Return the (X, Y) coordinate for the center point of the cell that contains the specified text.  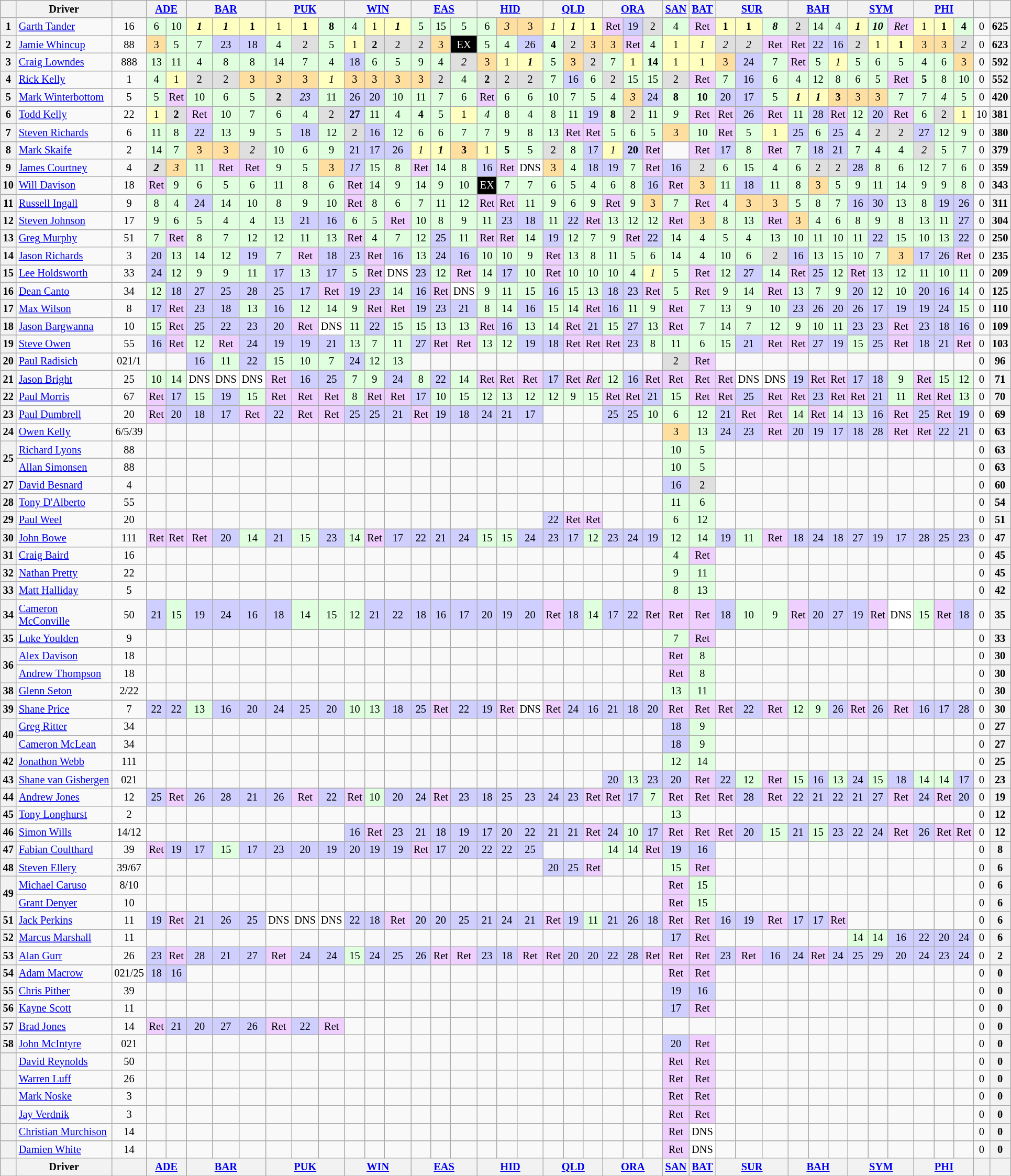
Steven Richards (64, 132)
552 (1000, 80)
48 (8, 868)
John McIntyre (64, 1044)
Steven Ellery (64, 868)
Fabian Coulthard (64, 850)
625 (1000, 27)
56 (8, 1008)
Brad Jones (64, 1026)
Alex Davison (64, 656)
31 (8, 556)
Luke Youlden (64, 638)
Alan Gurr (64, 956)
Andrew Jones (64, 797)
Owen Kelly (64, 432)
Christian Murchison (64, 1132)
110 (1000, 308)
6/5/39 (129, 432)
Simon Wills (64, 833)
Jonathon Webb (64, 762)
103 (1000, 344)
Paul Radisich (64, 361)
109 (1000, 326)
Tony D'Alberto (64, 503)
96 (1000, 361)
209 (1000, 273)
Allan Simonsen (64, 467)
Russell Ingall (64, 203)
Jack Perkins (64, 920)
67 (129, 397)
Shane Price (64, 709)
32 (8, 573)
Greg Ritter (64, 727)
52 (8, 938)
379 (1000, 150)
Paul Morris (64, 397)
Glenn Seton (64, 691)
44 (8, 797)
Richard Lyons (64, 450)
Andrew Thompson (64, 674)
49 (8, 894)
Craig Lowndes (64, 62)
Rick Kelly (64, 80)
Shane van Gisbergen (64, 780)
36 (8, 665)
592 (1000, 62)
Mark Noske (64, 1096)
250 (1000, 238)
69 (1000, 414)
Matt Halliday (64, 591)
Cameron McConville (64, 615)
Greg Murphy (64, 238)
38 (8, 691)
381 (1000, 115)
Chris Pither (64, 991)
David Reynolds (64, 1061)
58 (8, 1044)
Kayne Scott (64, 1008)
Adam Macrow (64, 973)
Tony Longhurst (64, 815)
Will Davison (64, 185)
Garth Tander (64, 27)
359 (1000, 168)
Damien White (64, 1149)
Jason Bargwanna (64, 326)
Craig Baird (64, 556)
Todd Kelly (64, 115)
Warren Luff (64, 1079)
39/67 (129, 868)
311 (1000, 203)
43 (8, 780)
Dean Canto (64, 291)
888 (129, 62)
Mark Winterbottom (64, 97)
14/12 (129, 833)
David Besnard (64, 485)
380 (1000, 132)
021/1 (129, 361)
Max Wilson (64, 308)
Nathan Pretty (64, 573)
John Bowe (64, 538)
Jay Verdnik (64, 1114)
Jamie Whincup (64, 45)
343 (1000, 185)
Jason Bright (64, 379)
623 (1000, 45)
Cameron McLean (64, 744)
420 (1000, 97)
Steven Johnson (64, 220)
2/22 (129, 691)
70 (1000, 397)
235 (1000, 256)
Paul Dumbrell (64, 414)
40 (8, 735)
71 (1000, 379)
Lee Holdsworth (64, 273)
Mark Skaife (64, 150)
James Courtney (64, 168)
304 (1000, 220)
60 (1000, 485)
Marcus Marshall (64, 938)
46 (8, 833)
125 (1000, 291)
8/10 (129, 885)
Paul Weel (64, 520)
Steve Owen (64, 344)
Michael Caruso (64, 885)
57 (8, 1026)
53 (8, 956)
Jason Richards (64, 256)
Grant Denyer (64, 903)
021/25 (129, 973)
